Identify which cell holds the provided text, then report its [X, Y] central coordinate. 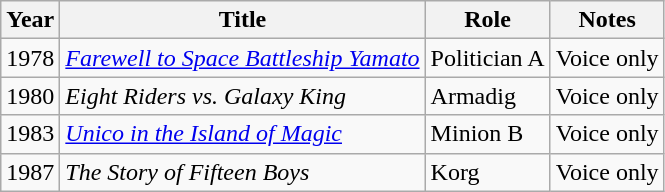
Unico in the Island of Magic [242, 134]
Title [242, 20]
Eight Riders vs. Galaxy King [242, 96]
Role [488, 20]
Korg [488, 172]
1980 [30, 96]
Year [30, 20]
Farewell to Space Battleship Yamato [242, 58]
Minion B [488, 134]
Notes [607, 20]
Politician A [488, 58]
1978 [30, 58]
1983 [30, 134]
Armadig [488, 96]
1987 [30, 172]
The Story of Fifteen Boys [242, 172]
